For the text-containing cell, return its midpoint in [x, y] coordinate format. 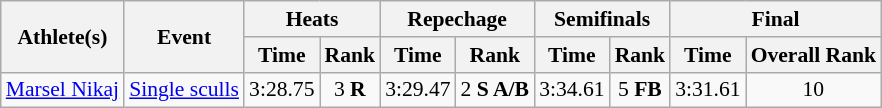
5 FB [640, 90]
3 R [350, 90]
Final [776, 19]
Event [184, 36]
2 S A/B [496, 90]
Semifinals [602, 19]
Marsel Nikaj [62, 90]
3:31.61 [708, 90]
Heats [312, 19]
Repechage [457, 19]
Athlete(s) [62, 36]
3:29.47 [418, 90]
Overall Rank [814, 55]
3:28.75 [282, 90]
3:34.61 [572, 90]
Single sculls [184, 90]
10 [814, 90]
